Search for the cell housing the specified text and yield its [X, Y] center coordinate. 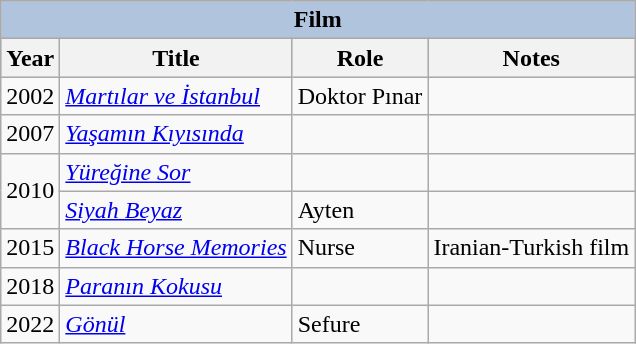
Year [30, 58]
2007 [30, 134]
2022 [30, 324]
2002 [30, 96]
Doktor Pınar [360, 96]
Yüreğine Sor [176, 172]
Film [318, 20]
Iranian-Turkish film [532, 248]
Role [360, 58]
Black Horse Memories [176, 248]
Nurse [360, 248]
Sefure [360, 324]
Yaşamın Kıyısında [176, 134]
Martılar ve İstanbul [176, 96]
Siyah Beyaz [176, 210]
Gönül [176, 324]
2018 [30, 286]
Ayten [360, 210]
2015 [30, 248]
Title [176, 58]
2010 [30, 191]
Notes [532, 58]
Paranın Kokusu [176, 286]
